Identify which cell holds the provided text, then report its (x, y) central coordinate. 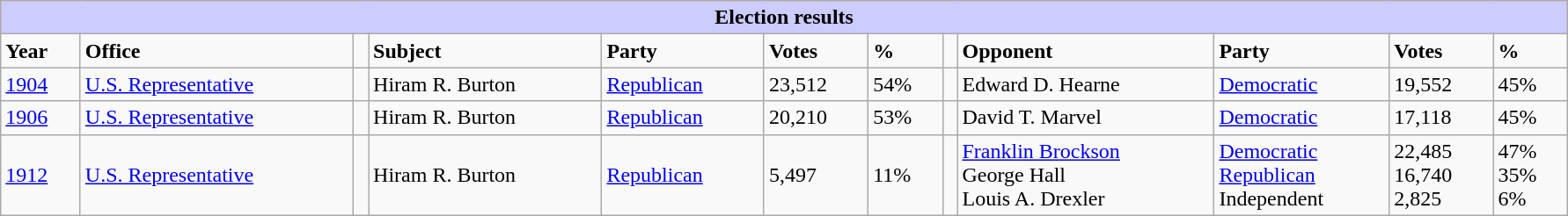
David T. Marvel (1086, 118)
1904 (40, 84)
DemocraticRepublicanIndependent (1302, 175)
Edward D. Hearne (1086, 84)
Office (216, 51)
17,118 (1441, 118)
54% (905, 84)
47%35%6% (1531, 175)
Subject (486, 51)
1912 (40, 175)
1906 (40, 118)
23,512 (816, 84)
22,48516,7402,825 (1441, 175)
Opponent (1086, 51)
11% (905, 175)
Election results (785, 18)
5,497 (816, 175)
Franklin BrocksonGeorge HallLouis A. Drexler (1086, 175)
19,552 (1441, 84)
53% (905, 118)
20,210 (816, 118)
Year (40, 51)
